Search for the cell housing the specified text and yield its (x, y) center coordinate. 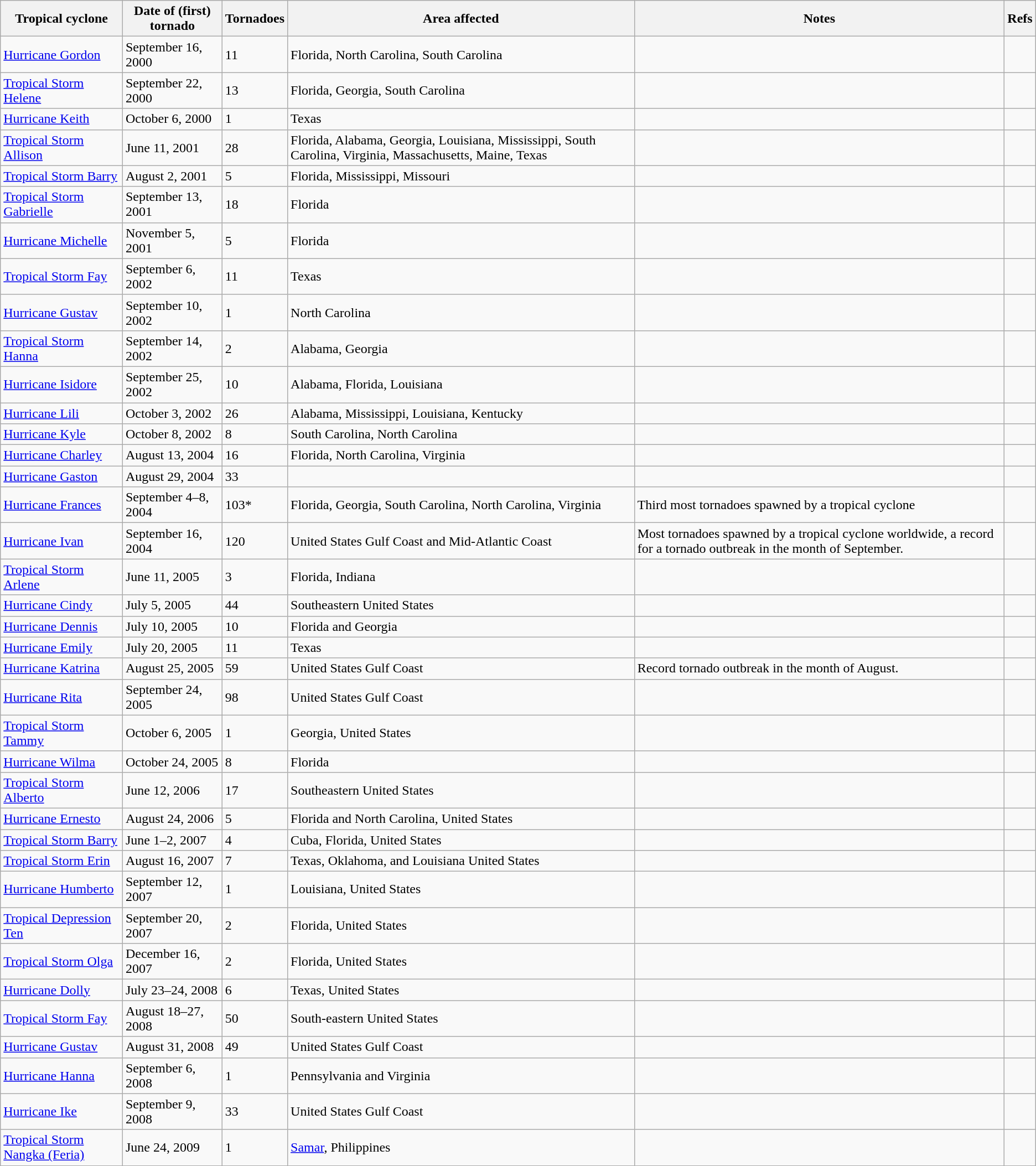
Tropical Storm Tammy (62, 733)
Area affected (462, 19)
Tropical Storm Allison (62, 147)
98 (255, 697)
October 8, 2002 (172, 434)
October 3, 2002 (172, 413)
Texas, Oklahoma, and Louisiana United States (462, 861)
October 24, 2005 (172, 761)
Florida and North Carolina, United States (462, 818)
September 20, 2007 (172, 925)
August 24, 2006 (172, 818)
28 (255, 147)
Notes (819, 19)
September 6, 2002 (172, 277)
Hurricane Cindy (62, 605)
Alabama, Mississippi, Louisiana, Kentucky (462, 413)
49 (255, 1047)
August 25, 2005 (172, 668)
Tornadoes (255, 19)
Hurricane Ike (62, 1111)
Florida, Georgia, South Carolina (462, 91)
Hurricane Hanna (62, 1076)
3 (255, 577)
August 2, 2001 (172, 176)
Hurricane Charley (62, 455)
September 6, 2008 (172, 1076)
United States Gulf Coast and Mid-Atlantic Coast (462, 541)
Louisiana, United States (462, 890)
July 23–24, 2008 (172, 990)
August 18–27, 2008 (172, 1018)
Florida, Indiana (462, 577)
Hurricane Ernesto (62, 818)
103* (255, 505)
50 (255, 1018)
6 (255, 990)
Hurricane Dolly (62, 990)
Hurricane Keith (62, 119)
August 13, 2004 (172, 455)
Date of (first) tornado (172, 19)
Alabama, Georgia (462, 349)
July 20, 2005 (172, 647)
Hurricane Kyle (62, 434)
Tropical Storm Olga (62, 962)
Hurricane Lili (62, 413)
September 10, 2002 (172, 312)
Tropical Depression Ten (62, 925)
September 22, 2000 (172, 91)
18 (255, 205)
17 (255, 790)
Tropical Storm Helene (62, 91)
Hurricane Ivan (62, 541)
16 (255, 455)
June 1–2, 2007 (172, 839)
Third most tornadoes spawned by a tropical cyclone (819, 505)
December 16, 2007 (172, 962)
October 6, 2005 (172, 733)
Tropical Storm Nangka (Feria) (62, 1148)
4 (255, 839)
Florida and Georgia (462, 626)
Tropical cyclone (62, 19)
Florida, Mississippi, Missouri (462, 176)
Tropical Storm Arlene (62, 577)
September 14, 2002 (172, 349)
August 16, 2007 (172, 861)
July 5, 2005 (172, 605)
June 24, 2009 (172, 1148)
South-eastern United States (462, 1018)
Hurricane Rita (62, 697)
Cuba, Florida, United States (462, 839)
Florida, North Carolina, Virginia (462, 455)
Hurricane Gordon (62, 54)
Texas, United States (462, 990)
Georgia, United States (462, 733)
Florida, Alabama, Georgia, Louisiana, Mississippi, South Carolina, Virginia, Massachusetts, Maine, Texas (462, 147)
Hurricane Wilma (62, 761)
Hurricane Michelle (62, 240)
Hurricane Isidore (62, 384)
Hurricane Emily (62, 647)
Hurricane Gaston (62, 476)
Hurricane Frances (62, 505)
June 11, 2001 (172, 147)
120 (255, 541)
7 (255, 861)
Tropical Storm Erin (62, 861)
Refs (1020, 19)
August 31, 2008 (172, 1047)
August 29, 2004 (172, 476)
Hurricane Katrina (62, 668)
North Carolina (462, 312)
Alabama, Florida, Louisiana (462, 384)
September 24, 2005 (172, 697)
59 (255, 668)
June 11, 2005 (172, 577)
Tropical Storm Alberto (62, 790)
September 16, 2004 (172, 541)
Hurricane Dennis (62, 626)
Pennsylvania and Virginia (462, 1076)
44 (255, 605)
13 (255, 91)
Florida, North Carolina, South Carolina (462, 54)
Tropical Storm Gabrielle (62, 205)
September 13, 2001 (172, 205)
September 25, 2002 (172, 384)
September 9, 2008 (172, 1111)
Most tornadoes spawned by a tropical cyclone worldwide, a record for a tornado outbreak in the month of September. (819, 541)
June 12, 2006 (172, 790)
Samar, Philippines (462, 1148)
September 12, 2007 (172, 890)
September 4–8, 2004 (172, 505)
October 6, 2000 (172, 119)
July 10, 2005 (172, 626)
South Carolina, North Carolina (462, 434)
Hurricane Humberto (62, 890)
Florida, Georgia, South Carolina, North Carolina, Virginia (462, 505)
Tropical Storm Hanna (62, 349)
November 5, 2001 (172, 240)
26 (255, 413)
Record tornado outbreak in the month of August. (819, 668)
September 16, 2000 (172, 54)
